Provide the [x, y] coordinate of the cell's center where the given text is located.  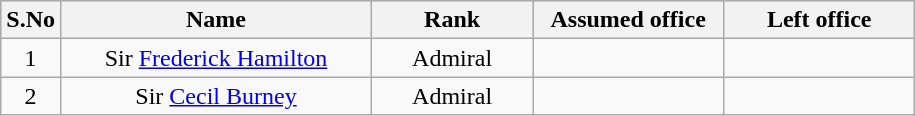
Rank [452, 20]
1 [31, 58]
2 [31, 96]
Name [216, 20]
S.No [31, 20]
Left office [820, 20]
Sir Cecil Burney [216, 96]
Sir Frederick Hamilton [216, 58]
Assumed office [628, 20]
